For the text-containing cell, return its midpoint in (x, y) coordinate format. 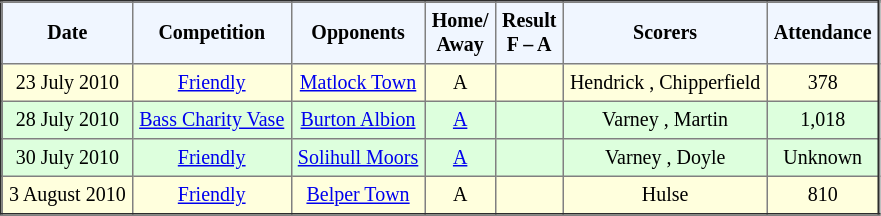
Varney , Martin (665, 120)
378 (823, 83)
3 August 2010 (68, 195)
Attendance (823, 33)
1,018 (823, 120)
Matlock Town (358, 83)
Hendrick , Chipperfield (665, 83)
Opponents (358, 33)
Home/Away (460, 33)
23 July 2010 (68, 83)
Belper Town (358, 195)
Competition (212, 33)
Bass Charity Vase (212, 120)
30 July 2010 (68, 158)
Burton Albion (358, 120)
28 July 2010 (68, 120)
Date (68, 33)
Hulse (665, 195)
Solihull Moors (358, 158)
Varney , Doyle (665, 158)
810 (823, 195)
Scorers (665, 33)
Unknown (823, 158)
ResultF – A (529, 33)
